Find where the given text appears and provide that cell's center as [X, Y] coordinate. 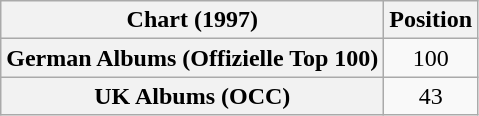
UK Albums (OCC) [192, 96]
100 [431, 58]
43 [431, 96]
Chart (1997) [192, 20]
German Albums (Offizielle Top 100) [192, 58]
Position [431, 20]
